Output the (x, y) coordinate of the center of the cell containing the given text.  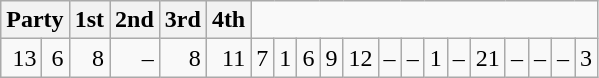
4th (228, 20)
3rd (182, 20)
9 (332, 58)
1st (89, 20)
2nd (135, 20)
21 (488, 58)
3 (586, 58)
7 (262, 58)
12 (360, 58)
Party (35, 20)
13 (22, 58)
11 (228, 58)
